For the text-containing cell, return its midpoint in (x, y) coordinate format. 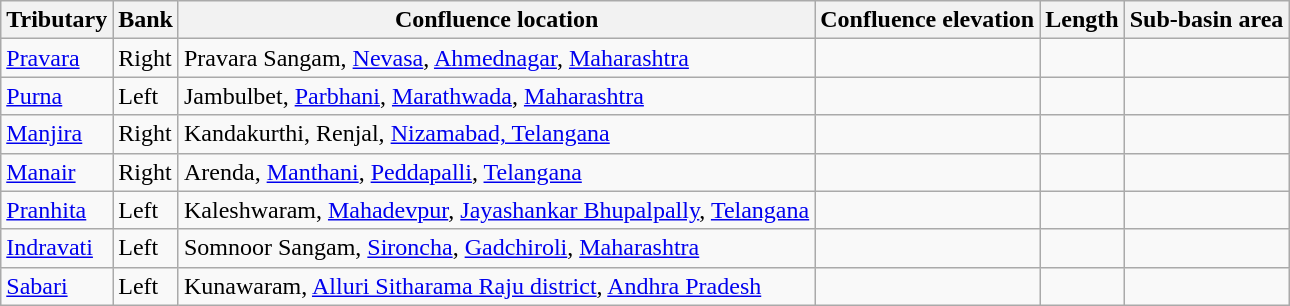
Sabari (57, 286)
Confluence elevation (928, 20)
Pravara Sangam, Nevasa, Ahmednagar, Maharashtra (496, 58)
Confluence location (496, 20)
Kunawaram, Alluri Sitharama Raju district, Andhra Pradesh (496, 286)
Tributary (57, 20)
Kaleshwaram, Mahadevpur, Jayashankar Bhupalpally, Telangana (496, 210)
Kandakurthi, Renjal, Nizamabad, Telangana (496, 134)
Jambulbet, Parbhani, Marathwada, Maharashtra (496, 96)
Arenda, Manthani, Peddapalli, Telangana (496, 172)
Pravara (57, 58)
Manair (57, 172)
Bank (146, 20)
Manjira (57, 134)
Pranhita (57, 210)
Somnoor Sangam, Sironcha, Gadchiroli, Maharashtra (496, 248)
Length (1082, 20)
Purna (57, 96)
Indravati (57, 248)
Sub-basin area (1206, 20)
